Provide the [x, y] coordinate of the cell's center where the given text is located.  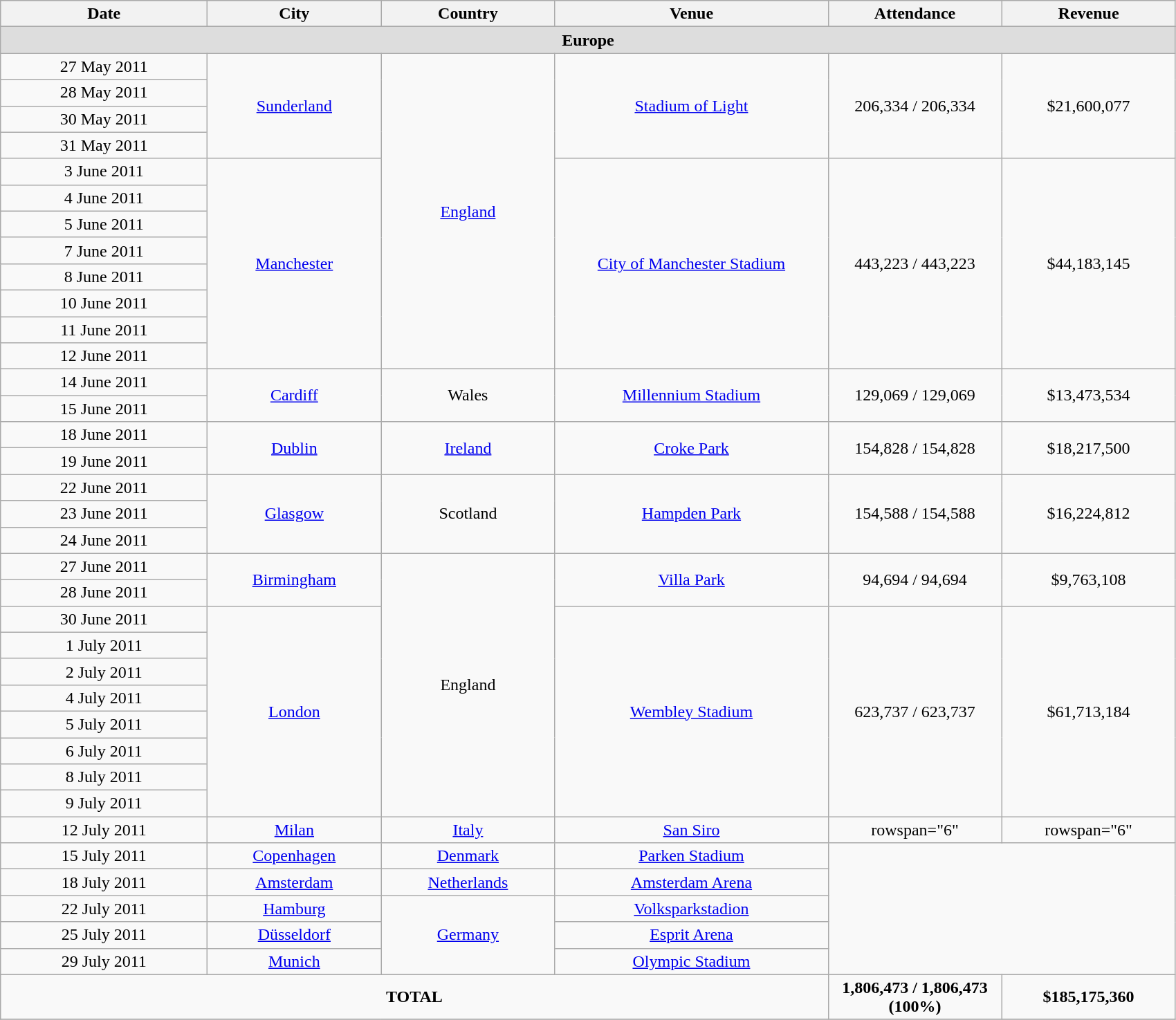
Dublin [295, 448]
Cardiff [295, 396]
623,737 / 623,737 [915, 711]
Revenue [1089, 14]
TOTAL [414, 997]
31 May 2011 [104, 145]
Hamburg [295, 909]
23 June 2011 [104, 514]
2 July 2011 [104, 671]
Volksparkstadion [692, 909]
Copenhagen [295, 856]
$61,713,184 [1089, 711]
1 July 2011 [104, 645]
$9,763,108 [1089, 579]
30 June 2011 [104, 619]
Europe [588, 40]
San Siro [692, 830]
Munich [295, 961]
5 June 2011 [104, 224]
Ireland [468, 448]
11 June 2011 [104, 330]
9 July 2011 [104, 804]
8 June 2011 [104, 277]
Esprit Arena [692, 935]
8 July 2011 [104, 777]
Glasgow [295, 514]
Scotland [468, 514]
4 June 2011 [104, 198]
Amsterdam [295, 882]
Wales [468, 396]
Parken Stadium [692, 856]
Italy [468, 830]
15 June 2011 [104, 409]
Birmingham [295, 579]
$18,217,500 [1089, 448]
Milan [295, 830]
18 June 2011 [104, 435]
6 July 2011 [104, 750]
24 June 2011 [104, 540]
Hampden Park [692, 514]
$13,473,534 [1089, 396]
Villa Park [692, 579]
3 June 2011 [104, 171]
10 June 2011 [104, 303]
Wembley Stadium [692, 711]
22 June 2011 [104, 488]
Düsseldorf [295, 935]
154,828 / 154,828 [915, 448]
4 July 2011 [104, 698]
14 June 2011 [104, 382]
Germany [468, 935]
206,334 / 206,334 [915, 106]
Venue [692, 14]
Country [468, 14]
$185,175,360 [1089, 997]
22 July 2011 [104, 909]
12 July 2011 [104, 830]
$16,224,812 [1089, 514]
15 July 2011 [104, 856]
Croke Park [692, 448]
29 July 2011 [104, 961]
City [295, 14]
25 July 2011 [104, 935]
154,588 / 154,588 [915, 514]
$44,183,145 [1089, 263]
London [295, 711]
$21,600,077 [1089, 106]
Netherlands [468, 882]
28 May 2011 [104, 93]
1,806,473 / 1,806,473 (100%) [915, 997]
Stadium of Light [692, 106]
Attendance [915, 14]
27 May 2011 [104, 66]
129,069 / 129,069 [915, 396]
94,694 / 94,694 [915, 579]
443,223 / 443,223 [915, 263]
5 July 2011 [104, 724]
Sunderland [295, 106]
Olympic Stadium [692, 961]
Amsterdam Arena [692, 882]
Millennium Stadium [692, 396]
City of Manchester Stadium [692, 263]
19 June 2011 [104, 461]
12 June 2011 [104, 356]
Manchester [295, 263]
7 June 2011 [104, 250]
28 June 2011 [104, 593]
30 May 2011 [104, 119]
Date [104, 14]
27 June 2011 [104, 566]
Denmark [468, 856]
18 July 2011 [104, 882]
